Pinpoint the cell where the given text exists, returning its (x, y) midpoint coordinate. 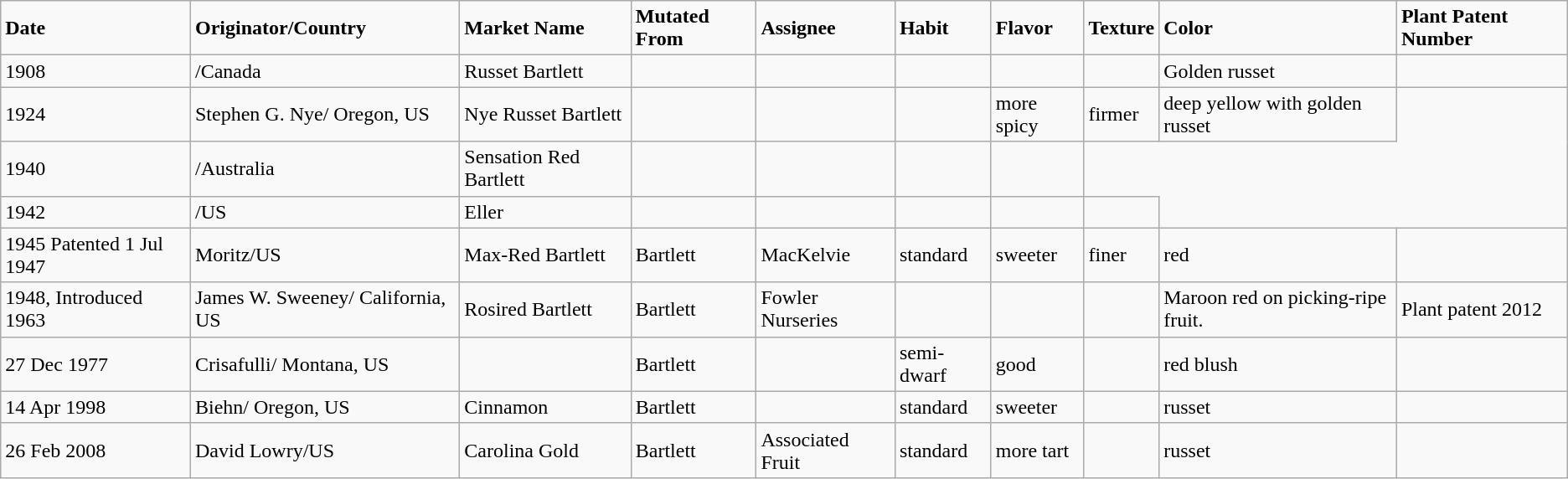
Biehn/ Oregon, US (325, 407)
1908 (95, 71)
Rosired Bartlett (545, 310)
more spicy (1037, 114)
Mutated From (694, 28)
Moritz/US (325, 255)
14 Apr 1998 (95, 407)
Maroon red on picking-ripe fruit. (1278, 310)
Color (1278, 28)
1945 Patented 1 Jul 1947 (95, 255)
red (1278, 255)
deep yellow with golden russet (1278, 114)
Assignee (826, 28)
Golden russet (1278, 71)
Nye Russet Bartlett (545, 114)
Crisafulli/ Montana, US (325, 363)
26 Feb 2008 (95, 451)
Russet Bartlett (545, 71)
Max-Red Bartlett (545, 255)
27 Dec 1977 (95, 363)
Texture (1122, 28)
David Lowry/US (325, 451)
Originator/Country (325, 28)
Date (95, 28)
/Canada (325, 71)
/US (325, 212)
Plant patent 2012 (1482, 310)
semi-dwarf (943, 363)
Market Name (545, 28)
/Australia (325, 169)
1940 (95, 169)
1948, Introduced 1963 (95, 310)
Sensation Red Bartlett (545, 169)
Eller (545, 212)
red blush (1278, 363)
Plant Patent Number (1482, 28)
Fowler Nurseries (826, 310)
more tart (1037, 451)
finer (1122, 255)
Associated Fruit (826, 451)
James W. Sweeney/ California, US (325, 310)
1924 (95, 114)
1942 (95, 212)
Stephen G. Nye/ Oregon, US (325, 114)
good (1037, 363)
Carolina Gold (545, 451)
Cinnamon (545, 407)
Flavor (1037, 28)
MacKelvie (826, 255)
Habit (943, 28)
firmer (1122, 114)
